Identify which cell holds the provided text, then report its [x, y] central coordinate. 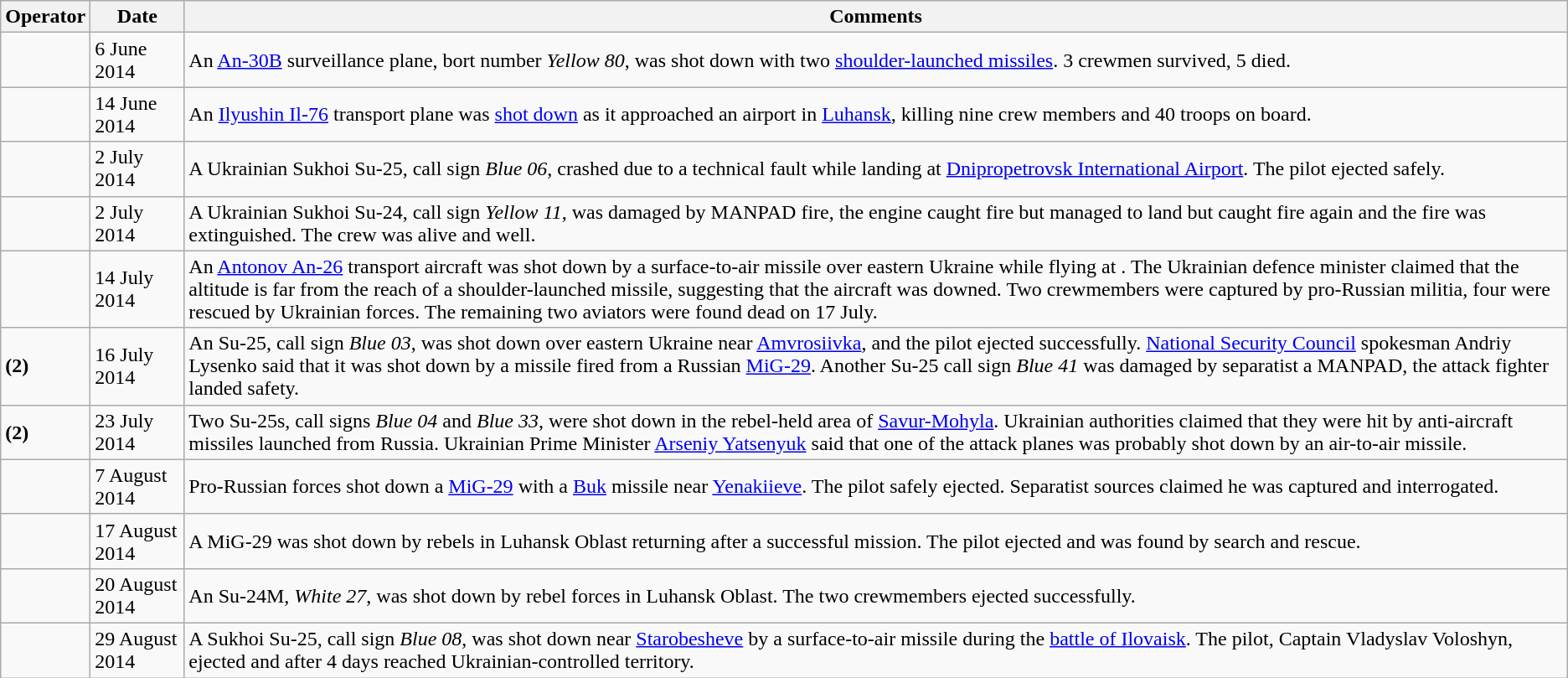
An An-30B surveillance plane, bort number Yellow 80, was shot down with two shoulder-launched missiles. 3 crewmen survived, 5 died. [876, 60]
14 July 2014 [137, 289]
16 July 2014 [137, 366]
20 August 2014 [137, 595]
An Ilyushin Il-76 transport plane was shot down as it approached an airport in Luhansk, killing nine crew members and 40 troops on board. [876, 114]
7 August 2014 [137, 486]
29 August 2014 [137, 650]
Operator [45, 17]
14 June 2014 [137, 114]
An Su-24M, White 27, was shot down by rebel forces in Luhansk Oblast. The two crewmembers ejected successfully. [876, 595]
Comments [876, 17]
17 August 2014 [137, 541]
23 July 2014 [137, 432]
Date [137, 17]
A MiG-29 was shot down by rebels in Luhansk Oblast returning after a successful mission. The pilot ejected and was found by search and rescue. [876, 541]
6 June 2014 [137, 60]
